Scan for the cell matching the given text and deliver its [X, Y] coordinate at center. 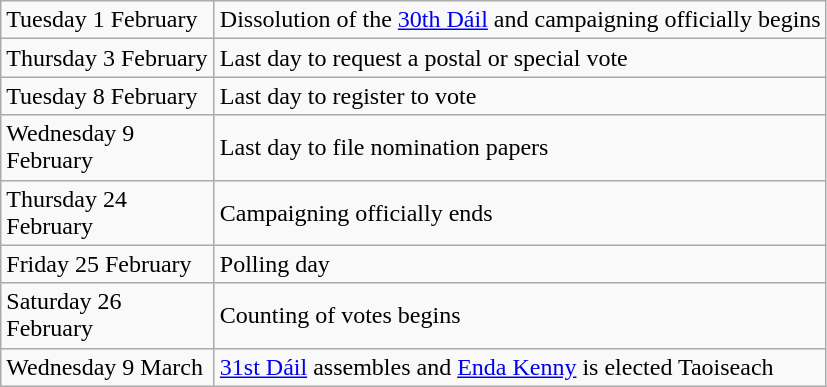
Campaigning officially ends [520, 212]
Wednesday 9 March [108, 367]
Thursday 3 February [108, 58]
Friday 25 February [108, 264]
31st Dáil assembles and Enda Kenny is elected Taoiseach [520, 367]
Polling day [520, 264]
Wednesday 9 February [108, 148]
Last day to request a postal or special vote [520, 58]
Dissolution of the 30th Dáil and campaigning officially begins [520, 20]
Tuesday 1 February [108, 20]
Thursday 24 February [108, 212]
Last day to register to vote [520, 96]
Counting of votes begins [520, 316]
Saturday 26 February [108, 316]
Tuesday 8 February [108, 96]
Last day to file nomination papers [520, 148]
